Output the (x, y) coordinate of the center of the cell containing the given text.  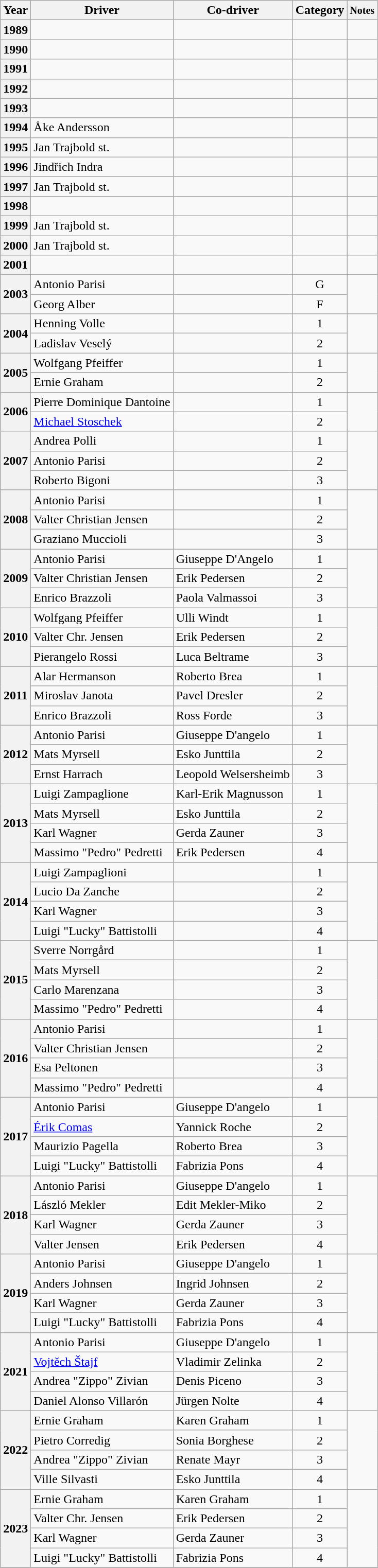
Roberto Bigoni (102, 480)
Pietro Corredig (102, 1440)
Érik Comas (102, 1126)
2007 (15, 461)
F (320, 304)
2012 (15, 754)
Leopold Welsersheimb (233, 774)
Edit Mekler-Miko (233, 1205)
Ulli Windt (233, 618)
1992 (15, 89)
Ville Silvasti (102, 1479)
Paola Valmassoi (233, 598)
Pavel Dresler (233, 696)
2001 (15, 265)
2021 (15, 1371)
Vladimir Zelinka (233, 1362)
Yannick Roche (233, 1126)
G (320, 285)
Miroslav Janota (102, 696)
2010 (15, 637)
Georg Alber (102, 304)
1993 (15, 108)
Maurizio Pagella (102, 1146)
2016 (15, 1058)
Ernst Harrach (102, 774)
Giuseppe D'Angelo (233, 558)
Lucio Da Zanche (102, 892)
1990 (15, 49)
Anders Johnsen (102, 1283)
2006 (15, 412)
Denis Piceno (233, 1381)
2011 (15, 696)
2009 (15, 578)
Michael Stoschek (102, 421)
2022 (15, 1450)
1991 (15, 69)
Sverre Norrgård (102, 950)
Valter Jensen (102, 1244)
Luigi Zampaglione (102, 794)
2018 (15, 1214)
Pierre Dominique Dantoine (102, 402)
Ingrid Johnsen (233, 1283)
Graziano Muccioli (102, 539)
Jürgen Nolte (233, 1401)
1996 (15, 167)
1989 (15, 30)
Co-driver (233, 10)
Henning Volle (102, 324)
Karl-Erik Magnusson (233, 794)
2003 (15, 294)
1998 (15, 206)
Notes (363, 10)
Driver (102, 10)
Ross Forde (233, 715)
2019 (15, 1293)
Daniel Alonso Villarón (102, 1401)
2015 (15, 980)
1999 (15, 225)
Andrea Polli (102, 441)
2008 (15, 519)
Luigi Zampaglioni (102, 872)
2004 (15, 333)
2023 (15, 1528)
2000 (15, 245)
1995 (15, 147)
2014 (15, 902)
Sonia Borghese (233, 1440)
Jindřich Indra (102, 167)
2005 (15, 373)
2013 (15, 823)
1994 (15, 128)
Esa Peltonen (102, 1068)
Carlo Marenzana (102, 990)
Vojtěch Štajf (102, 1362)
Pierangelo Rossi (102, 657)
Ladislav Veselý (102, 343)
Category (320, 10)
Åke Andersson (102, 128)
László Mekler (102, 1205)
2017 (15, 1136)
Alar Hermanson (102, 676)
Renate Mayr (233, 1459)
1997 (15, 186)
Year (15, 10)
Luca Beltrame (233, 657)
